Determine the [X, Y] coordinate at the center of the cell enclosing the given text.  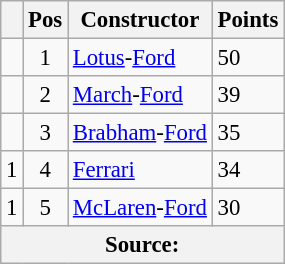
Brabham-Ford [140, 133]
5 [46, 208]
50 [248, 58]
30 [248, 208]
39 [248, 95]
4 [46, 170]
34 [248, 170]
Source: [142, 245]
35 [248, 133]
McLaren-Ford [140, 208]
2 [46, 95]
Ferrari [140, 170]
Constructor [140, 20]
Lotus-Ford [140, 58]
Pos [46, 20]
3 [46, 133]
Points [248, 20]
March-Ford [140, 95]
